Capture the cell that displays the provided text and extract its [x, y] central coordinate. 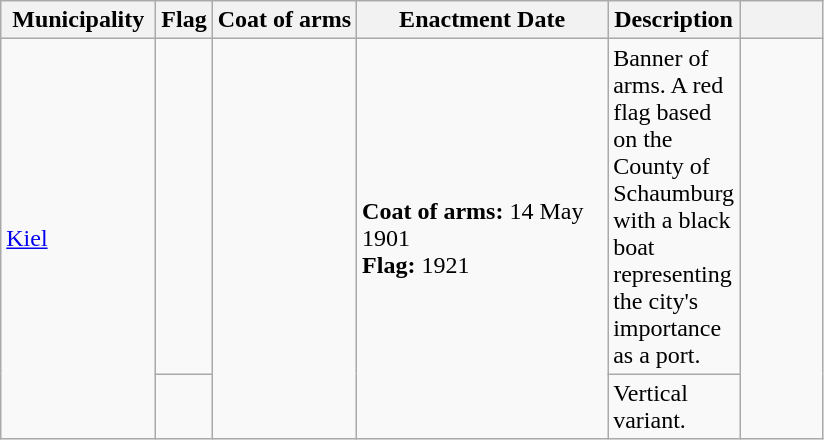
Banner of arms. A red flag based on the County of Schaumburg with a black boat representing the city's importance as a port. [674, 206]
Enactment Date [482, 20]
Kiel [78, 239]
Vertical variant. [674, 406]
Coat of arms: 14 May 1901Flag: 1921 [482, 239]
Description [674, 20]
Coat of arms [284, 20]
Municipality [78, 20]
Flag [184, 20]
